Locate the cell with the specified text and output its (x, y) center coordinate. 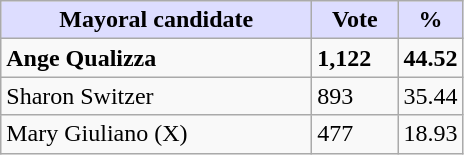
1,122 (355, 58)
Sharon Switzer (156, 96)
Ange Qualizza (156, 58)
893 (355, 96)
% (430, 20)
Vote (355, 20)
477 (355, 134)
18.93 (430, 134)
44.52 (430, 58)
35.44 (430, 96)
Mary Giuliano (X) (156, 134)
Mayoral candidate (156, 20)
